Search for the cell housing the specified text and yield its [X, Y] center coordinate. 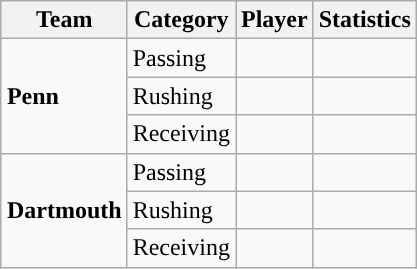
Team [64, 20]
Statistics [364, 20]
Player [275, 20]
Penn [64, 96]
Category [181, 20]
Dartmouth [64, 210]
